Return [x, y] of the center of cell containing provided text 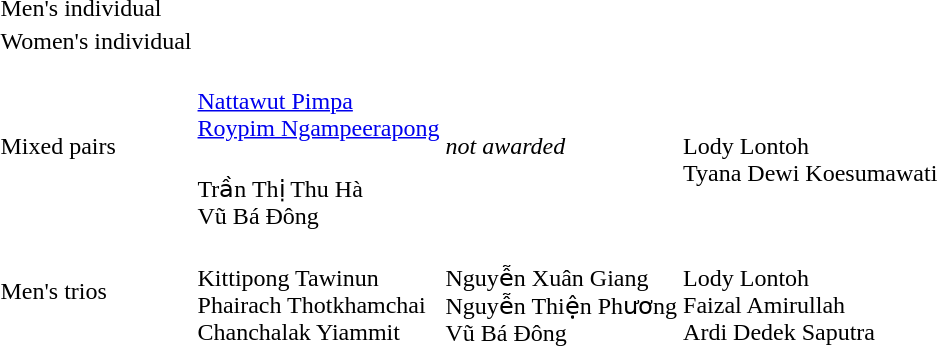
not awarded [562, 145]
Trần Thị Thu Hà Vũ Bá Đông [318, 189]
Nattawut Pimpa Roypim Ngampeerapong [318, 101]
